Capture the cell that displays the provided text and extract its (X, Y) central coordinate. 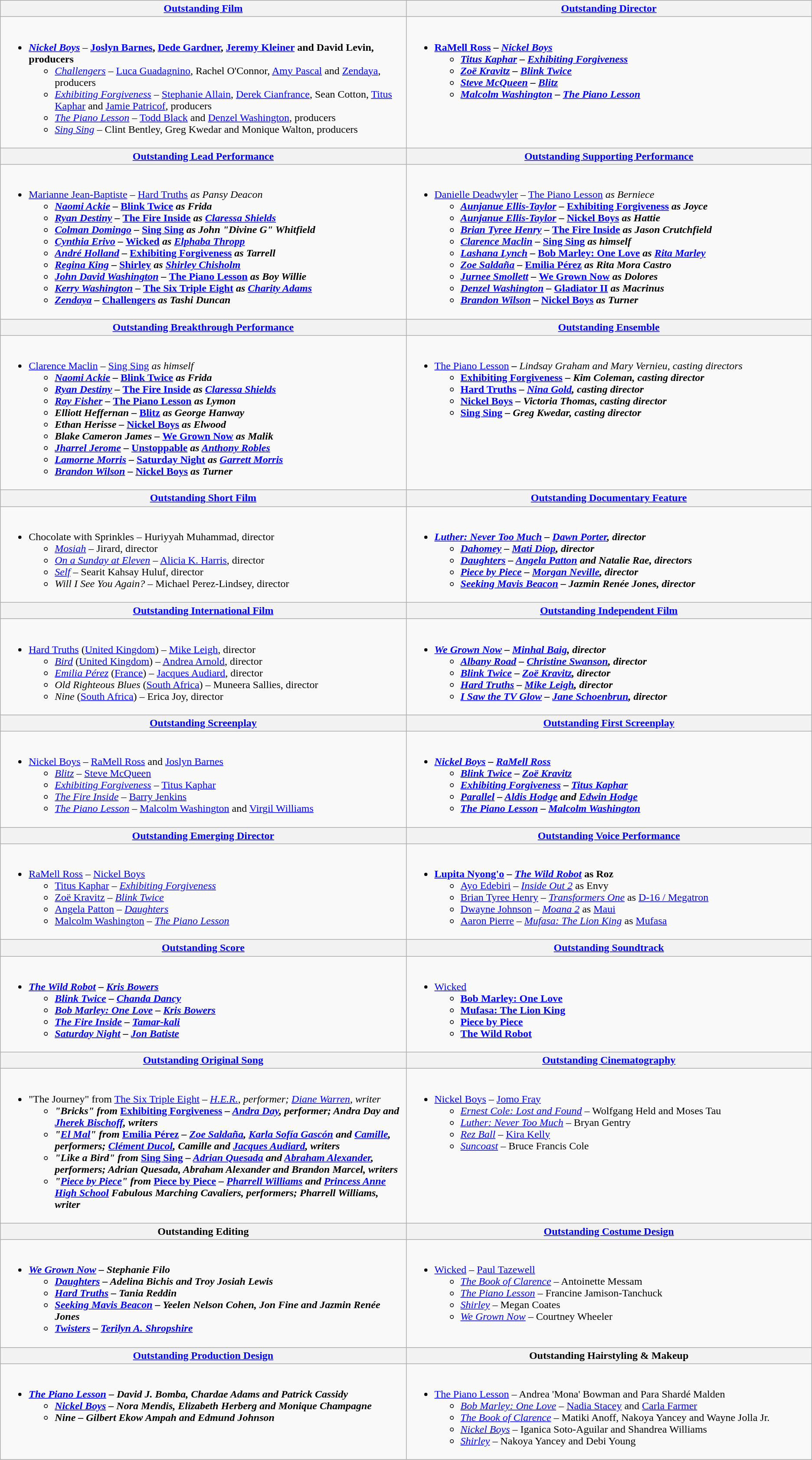
Outstanding Short Film (203, 498)
Outstanding Independent Film (609, 610)
Outstanding Director (609, 9)
RaMell Ross – Nickel BoysTitus Kaphar – Exhibiting ForgivenessZoë Kravitz – Blink TwiceAngela Patton – DaughtersMalcolm Washington – The Piano Lesson (203, 892)
Outstanding Screenplay (203, 723)
Outstanding Cinematography (609, 1060)
Outstanding Production Design (203, 1355)
Outstanding Emerging Director (203, 835)
Outstanding Editing (203, 1231)
Outstanding Ensemble (609, 327)
Outstanding Costume Design (609, 1231)
Outstanding Supporting Performance (609, 156)
Outstanding Hairstyling & Makeup (609, 1355)
Outstanding Score (203, 948)
RaMell Ross – Nickel BoysTitus Kaphar – Exhibiting ForgivenessZoë Kravitz – Blink TwiceSteve McQueen – BlitzMalcolm Washington – The Piano Lesson (609, 82)
Outstanding Lead Performance (203, 156)
Outstanding Original Song (203, 1060)
Outstanding Breakthrough Performance (203, 327)
The Wild Robot – Kris BowersBlink Twice – Chanda DancyBob Marley: One Love – Kris BowersThe Fire Inside – Tamar-kaliSaturday Night – Jon Batiste (203, 1004)
Outstanding First Screenplay (609, 723)
WickedBob Marley: One LoveMufasa: The Lion KingPiece by PieceThe Wild Robot (609, 1004)
Outstanding Voice Performance (609, 835)
Outstanding Documentary Feature (609, 498)
Outstanding Film (203, 9)
Outstanding Soundtrack (609, 948)
Outstanding International Film (203, 610)
